For the text-containing cell, return its midpoint in (X, Y) coordinate format. 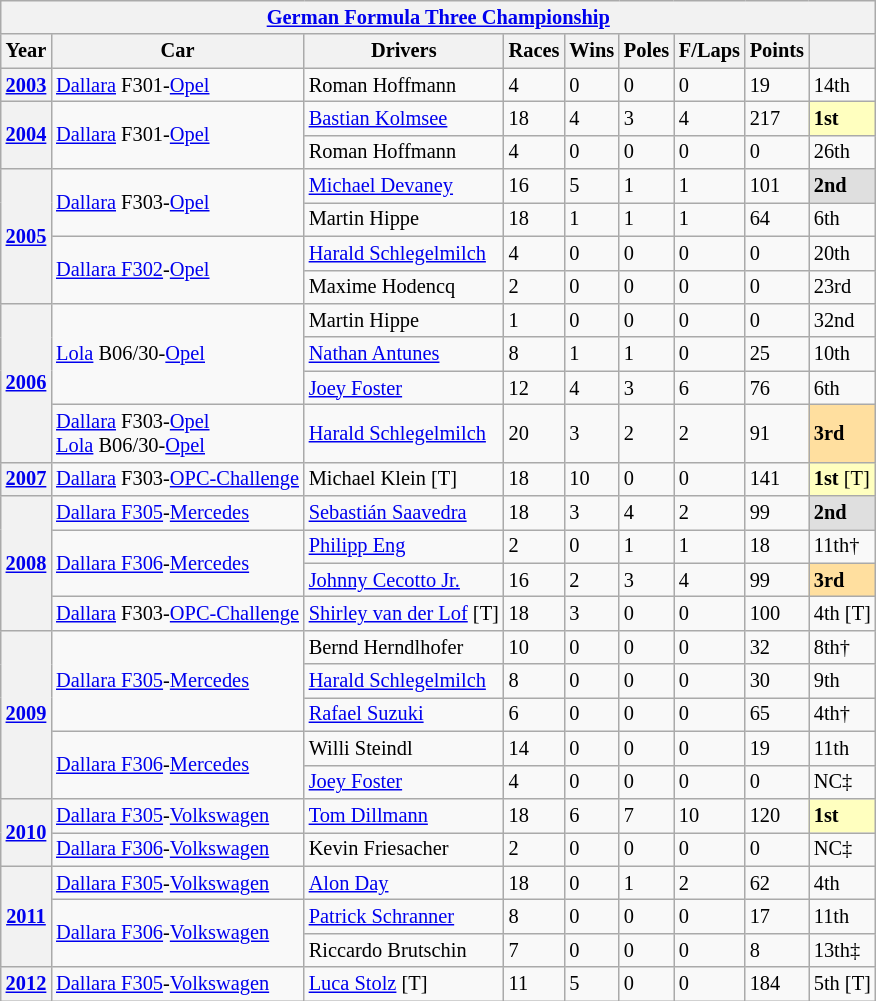
Bastian Kolmsee (404, 118)
100 (777, 613)
13th‡ (842, 950)
2004 (26, 134)
2012 (26, 984)
10th (842, 354)
Maxime Hodencq (404, 287)
9th (842, 681)
14 (534, 748)
23rd (842, 287)
Luca Stolz [T] (404, 984)
2010 (26, 832)
Riccardo Brutschin (404, 950)
Johnny Cecotto Jr. (404, 580)
Michael Devaney (404, 186)
184 (777, 984)
11 (534, 984)
4th [T] (842, 613)
12 (534, 388)
Bernd Herndlhofer (404, 647)
20th (842, 253)
Shirley van der Lof [T] (404, 613)
Races (534, 51)
64 (777, 219)
8th† (842, 647)
Rafael Suzuki (404, 714)
1st [T] (842, 479)
101 (777, 186)
Wins (592, 51)
2011 (26, 916)
2006 (26, 382)
Sebastián Saavedra (404, 513)
F/Laps (710, 51)
32nd (842, 320)
120 (777, 815)
5th [T] (842, 984)
Kevin Friesacher (404, 849)
Dallara F303-Opel (178, 202)
Nathan Antunes (404, 354)
26th (842, 152)
2003 (26, 85)
Points (777, 51)
217 (777, 118)
32 (777, 647)
Patrick Schranner (404, 916)
2008 (26, 564)
25 (777, 354)
17 (777, 916)
Drivers (404, 51)
Michael Klein [T] (404, 479)
Lola B06/30-Opel (178, 354)
2007 (26, 479)
2009 (26, 714)
14th (842, 85)
Tom Dillmann (404, 815)
11th† (842, 546)
Car (178, 51)
4th (842, 883)
76 (777, 388)
4th† (842, 714)
Dallara F303-OpelLola B06/30-Opel (178, 433)
Poles (646, 51)
Philipp Eng (404, 546)
Willi Steindl (404, 748)
20 (534, 433)
Alon Day (404, 883)
Year (26, 51)
Dallara F302-Opel (178, 270)
German Formula Three Championship (438, 17)
2005 (26, 236)
62 (777, 883)
91 (777, 433)
65 (777, 714)
141 (777, 479)
30 (777, 681)
